From the cell containing the given text, extract its center point as (x, y) coordinate. 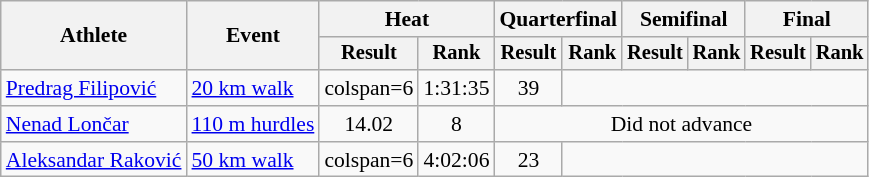
Heat (406, 19)
Event (254, 36)
Final (806, 19)
1:31:35 (456, 88)
Athlete (94, 36)
14.02 (368, 124)
110 m hurdles (254, 124)
colspan=6 (368, 88)
Semifinal (684, 19)
20 km walk (254, 88)
Did not advance (682, 124)
Predrag Filipović (94, 88)
8 (456, 124)
Quarterfinal (559, 19)
39 (529, 88)
Nenad Lončar (94, 124)
